Search for the cell housing the specified text and yield its [X, Y] center coordinate. 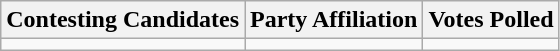
Party Affiliation [334, 20]
Votes Polled [491, 20]
Contesting Candidates [123, 20]
